For the text-containing cell, return its midpoint in (x, y) coordinate format. 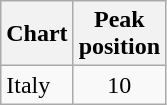
10 (119, 85)
Peakposition (119, 34)
Italy (37, 85)
Chart (37, 34)
